From the cell containing the given text, extract its center point as (x, y) coordinate. 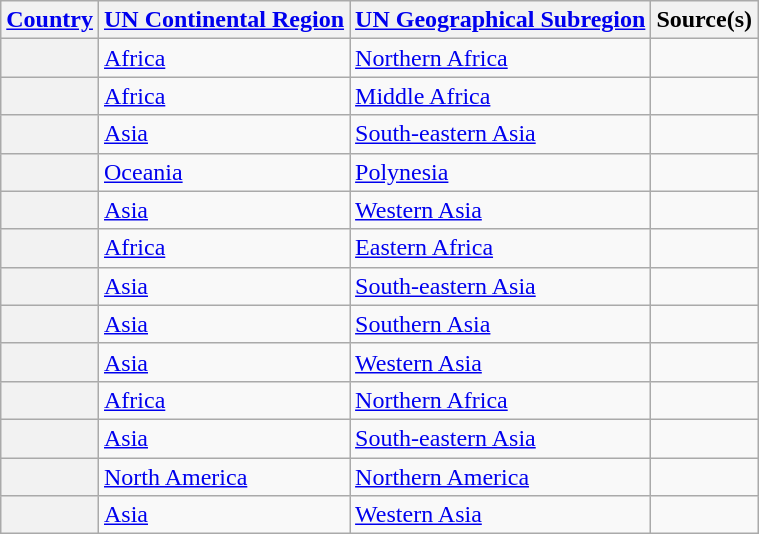
Eastern Africa (500, 248)
Polynesia (500, 172)
UN Continental Region (224, 20)
Northern America (500, 477)
Oceania (224, 172)
UN Geographical Subregion (500, 20)
Middle Africa (500, 96)
Country (50, 20)
Southern Asia (500, 324)
North America (224, 477)
Source(s) (704, 20)
